For the text-containing cell, return its midpoint in [x, y] coordinate format. 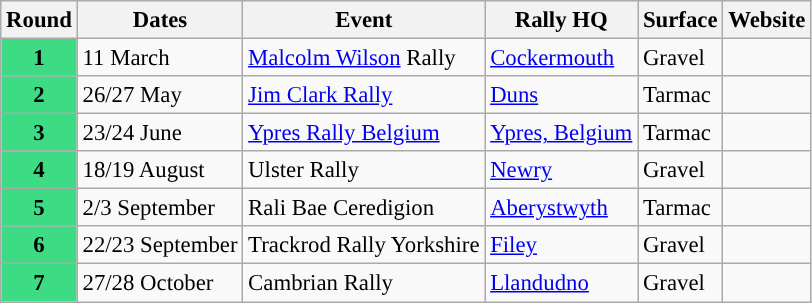
Ypres, Belgium [562, 133]
Llandudno [562, 283]
Jim Clark Rally [364, 95]
4 [39, 170]
27/28 October [160, 283]
23/24 June [160, 133]
Malcolm Wilson Rally [364, 58]
Filey [562, 245]
Event [364, 20]
Newry [562, 170]
Website [767, 20]
11 March [160, 58]
3 [39, 133]
22/23 September [160, 245]
26/27 May [160, 95]
Dates [160, 20]
Cambrian Rally [364, 283]
Cockermouth [562, 58]
Rally HQ [562, 20]
Round [39, 20]
Aberystwyth [562, 208]
Ypres Rally Belgium [364, 133]
Surface [680, 20]
18/19 August [160, 170]
Trackrod Rally Yorkshire [364, 245]
7 [39, 283]
5 [39, 208]
6 [39, 245]
Ulster Rally [364, 170]
Rali Bae Ceredigion [364, 208]
2 [39, 95]
2/3 September [160, 208]
Duns [562, 95]
1 [39, 58]
